Search for the cell housing the specified text and yield its (x, y) center coordinate. 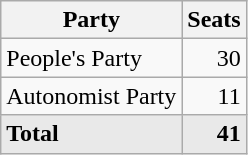
Party (92, 20)
41 (214, 134)
People's Party (92, 58)
Autonomist Party (92, 96)
Total (92, 134)
Seats (214, 20)
30 (214, 58)
11 (214, 96)
